Find where the given text appears and provide that cell's center as (x, y) coordinate. 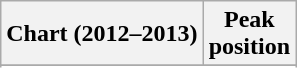
Chart (2012–2013) (102, 34)
Peakposition (249, 34)
